Identify which cell holds the provided text, then report its (x, y) central coordinate. 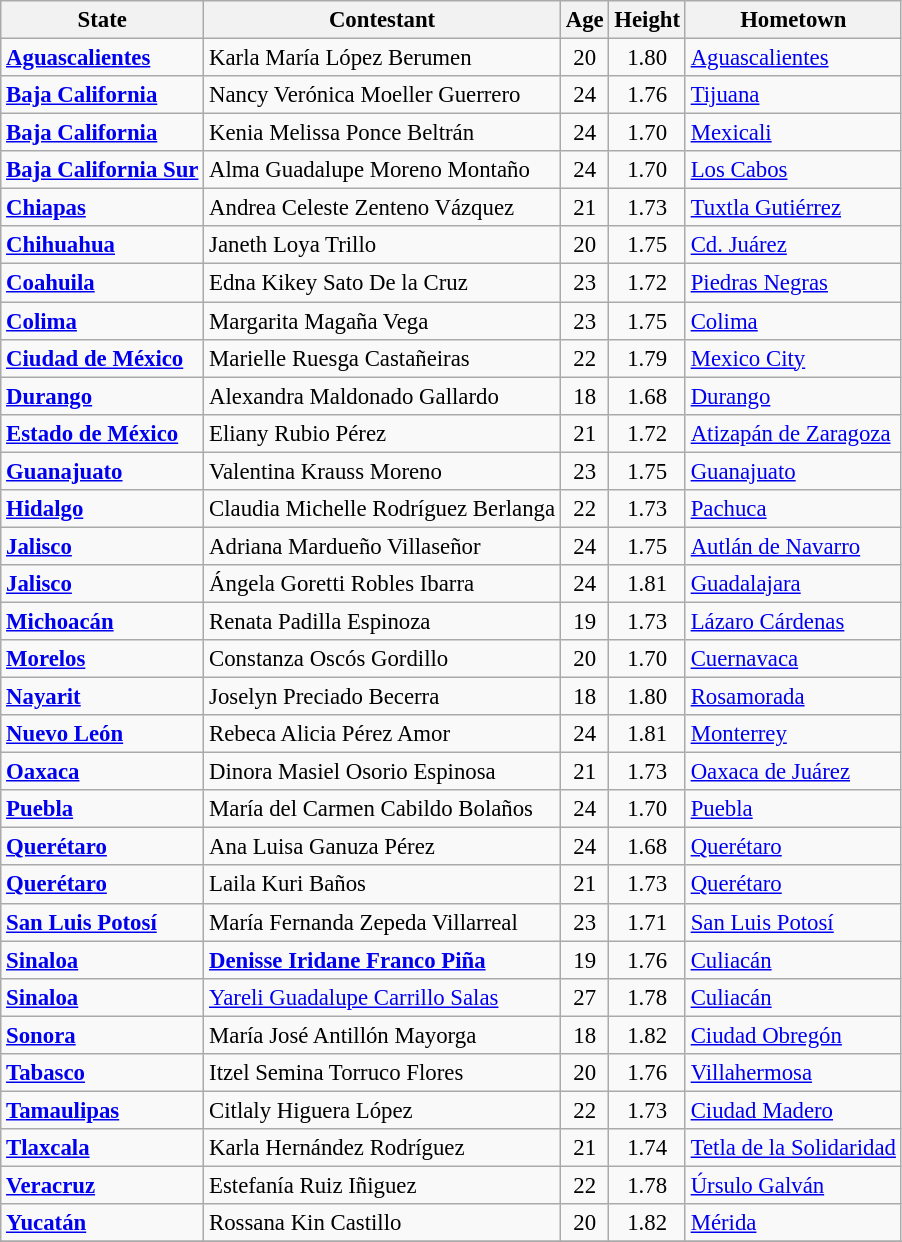
Dinora Masiel Osorio Espinosa (382, 772)
Age (584, 20)
Coahuila (102, 283)
Alma Guadalupe Moreno Montaño (382, 170)
Atizapán de Zaragoza (793, 433)
Piedras Negras (793, 283)
Hometown (793, 20)
Tetla de la Solidaridad (793, 1148)
Mexico City (793, 358)
María Fernanda Zepeda Villarreal (382, 922)
Contestant (382, 20)
María del Carmen Cabildo Bolaños (382, 809)
Ciudad Obregón (793, 1035)
Ciudad de México (102, 358)
Yucatán (102, 1223)
Chihuahua (102, 245)
Hidalgo (102, 509)
Adriana Mardueño Villaseñor (382, 546)
Janeth Loya Trillo (382, 245)
Valentina Krauss Moreno (382, 471)
Estado de México (102, 433)
Itzel Semina Torruco Flores (382, 1073)
Villahermosa (793, 1073)
Marielle Ruesga Castañeiras (382, 358)
Tijuana (793, 95)
Morelos (102, 659)
Edna Kikey Sato De la Cruz (382, 283)
Rossana Kin Castillo (382, 1223)
Mexicali (793, 133)
Margarita Magaña Vega (382, 321)
Nayarit (102, 697)
Baja California Sur (102, 170)
Denisse Iridane Franco Piña (382, 960)
Yareli Guadalupe Carrillo Salas (382, 997)
Úrsulo Galván (793, 1185)
Citlaly Higuera López (382, 1110)
Constanza Oscós Gordillo (382, 659)
Nancy Verónica Moeller Guerrero (382, 95)
1.79 (647, 358)
Tuxtla Gutiérrez (793, 208)
Los Cabos (793, 170)
Karla Hernández Rodríguez (382, 1148)
Michoacán (102, 621)
Estefanía Ruiz Iñiguez (382, 1185)
Karla María López Berumen (382, 58)
Ángela Goretti Robles Ibarra (382, 584)
Kenia Melissa Ponce Beltrán (382, 133)
Ciudad Madero (793, 1110)
1.71 (647, 922)
1.74 (647, 1148)
Nuevo León (102, 734)
Mérida (793, 1223)
Guadalajara (793, 584)
Eliany Rubio Pérez (382, 433)
Autlán de Navarro (793, 546)
Renata Padilla Espinoza (382, 621)
Tamaulipas (102, 1110)
Claudia Michelle Rodríguez Berlanga (382, 509)
Andrea Celeste Zenteno Vázquez (382, 208)
Rebeca Alicia Pérez Amor (382, 734)
Chiapas (102, 208)
Sonora (102, 1035)
Monterrey (793, 734)
Oaxaca de Juárez (793, 772)
Alexandra Maldonado Gallardo (382, 396)
Rosamorada (793, 697)
27 (584, 997)
Tabasco (102, 1073)
Joselyn Preciado Becerra (382, 697)
Height (647, 20)
Ana Luisa Ganuza Pérez (382, 847)
María José Antillón Mayorga (382, 1035)
Tlaxcala (102, 1148)
Veracruz (102, 1185)
Cd. Juárez (793, 245)
Lázaro Cárdenas (793, 621)
Oaxaca (102, 772)
Pachuca (793, 509)
Laila Kuri Baños (382, 885)
State (102, 20)
Cuernavaca (793, 659)
